Scan for the cell matching the given text and deliver its (x, y) coordinate at center. 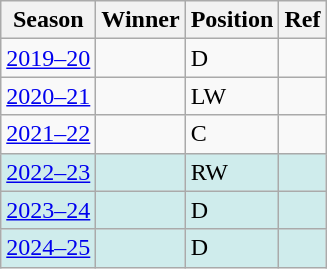
Season (48, 20)
2020–21 (48, 96)
2019–20 (48, 58)
C (232, 134)
2024–25 (48, 248)
2023–24 (48, 210)
2021–22 (48, 134)
Ref (302, 20)
RW (232, 172)
Winner (140, 20)
2022–23 (48, 172)
LW (232, 96)
Position (232, 20)
